Identify which cell holds the provided text, then report its [X, Y] central coordinate. 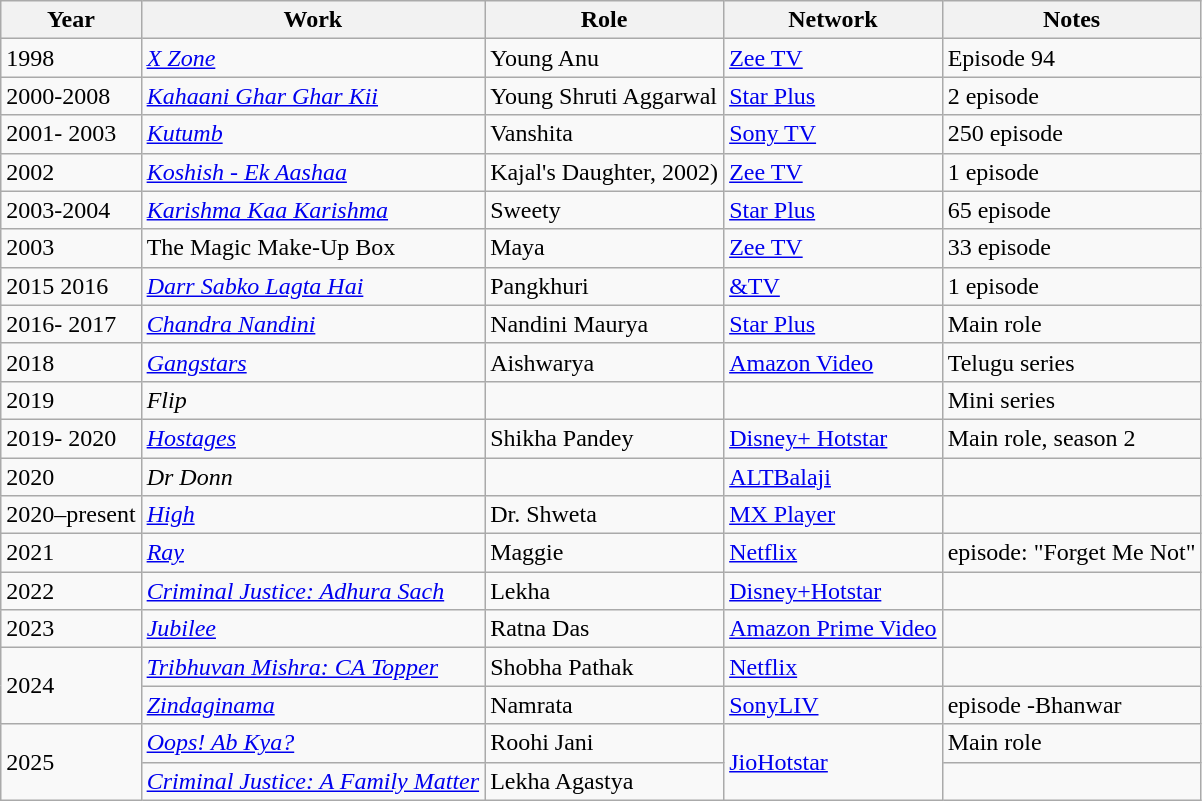
Young Shruti Aggarwal [604, 96]
2002 [71, 172]
1998 [71, 58]
episode -Bhanwar [1072, 705]
Karishma Kaa Karishma [312, 210]
JioHotstar [833, 762]
episode: "Forget Me Not" [1072, 553]
2019 [71, 400]
2020–present [71, 515]
Criminal Justice: Adhura Sach [312, 591]
Zindaginama [312, 705]
Episode 94 [1072, 58]
Network [833, 20]
Sony TV [833, 134]
33 episode [1072, 248]
Namrata [604, 705]
Darr Sabko Lagta Hai [312, 286]
Lekha [604, 591]
2003-2004 [71, 210]
2022 [71, 591]
2015 2016 [71, 286]
2001- 2003 [71, 134]
2023 [71, 629]
Roohi Jani [604, 743]
Disney+ Hotstar [833, 438]
2021 [71, 553]
Young Anu [604, 58]
Gangstars [312, 362]
SonyLIV [833, 705]
Tribhuvan Mishra: CA Topper [312, 667]
Oops! Ab Kya? [312, 743]
2016- 2017 [71, 324]
Amazon Prime Video [833, 629]
Hostages [312, 438]
65 episode [1072, 210]
2003 [71, 248]
Nandini Maurya [604, 324]
2018 [71, 362]
Maya [604, 248]
2025 [71, 762]
High [312, 515]
Work [312, 20]
Dr Donn [312, 477]
Vanshita [604, 134]
Mini series [1072, 400]
Main role, season 2 [1072, 438]
Koshish - Ek Aashaa [312, 172]
Notes [1072, 20]
Dr. Shweta [604, 515]
Shobha Pathak [604, 667]
2024 [71, 686]
2000-2008 [71, 96]
Ray [312, 553]
2020 [71, 477]
ALTBalaji [833, 477]
Criminal Justice: A Family Matter [312, 781]
Amazon Video [833, 362]
&TV [833, 286]
Shikha Pandey [604, 438]
Aishwarya [604, 362]
Kutumb [312, 134]
Jubilee [312, 629]
Pangkhuri [604, 286]
The Magic Make-Up Box [312, 248]
Maggie [604, 553]
Kajal's Daughter, 2002) [604, 172]
250 episode [1072, 134]
Sweety [604, 210]
Role [604, 20]
X Zone [312, 58]
MX Player [833, 515]
Telugu series [1072, 362]
Kahaani Ghar Ghar Kii [312, 96]
Disney+Hotstar [833, 591]
Ratna Das [604, 629]
Lekha Agastya [604, 781]
Year [71, 20]
Flip [312, 400]
Chandra Nandini [312, 324]
2019- 2020 [71, 438]
2 episode [1072, 96]
